Locate the cell with the specified text and output its (X, Y) center coordinate. 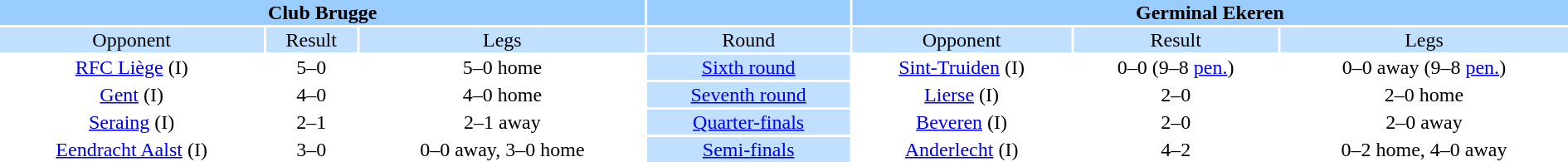
2–1 (311, 122)
Round (748, 40)
Eendracht Aalst (I) (131, 150)
Gent (I) (131, 95)
2–0 home (1424, 95)
Anderlecht (I) (962, 150)
5–0 home (502, 67)
0–0 away (9–8 pen.) (1424, 67)
Semi-finals (748, 150)
Beveren (I) (962, 122)
4–0 (311, 95)
2–0 away (1424, 122)
Club Brugge (323, 12)
Seraing (I) (131, 122)
Germinal Ekeren (1210, 12)
0–0 away, 3–0 home (502, 150)
0–2 home, 4–0 away (1424, 150)
Seventh round (748, 95)
RFC Liège (I) (131, 67)
Quarter-finals (748, 122)
4–0 home (502, 95)
Lierse (I) (962, 95)
0–0 (9–8 pen.) (1176, 67)
5–0 (311, 67)
Sint-Truiden (I) (962, 67)
2–1 away (502, 122)
4–2 (1176, 150)
3–0 (311, 150)
Sixth round (748, 67)
